Return [X, Y] of the center of cell containing provided text 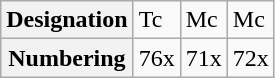
Tc [156, 20]
72x [250, 58]
76x [156, 58]
Designation [67, 20]
71x [204, 58]
Numbering [67, 58]
